Find where the given text appears and provide that cell's center as (x, y) coordinate. 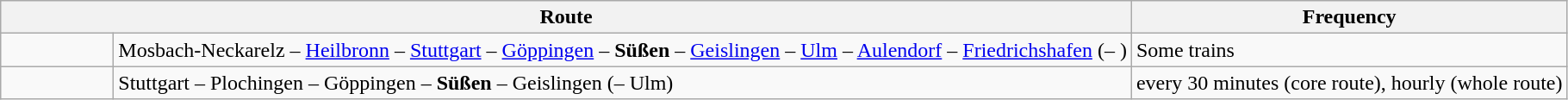
Route (567, 17)
Stuttgart – Plochingen – Göppingen – Süßen – Geislingen (– Ulm) (623, 83)
Mosbach-Neckarelz – Heilbronn – Stuttgart – Göppingen – Süßen – Geislingen – Ulm – Aulendorf – Friedrichshafen (– ) (623, 50)
every 30 minutes (core route), hourly (whole route) (1349, 83)
Some trains (1349, 50)
Frequency (1349, 17)
